Provide the (x, y) coordinate of the cell's center where the given text is located.  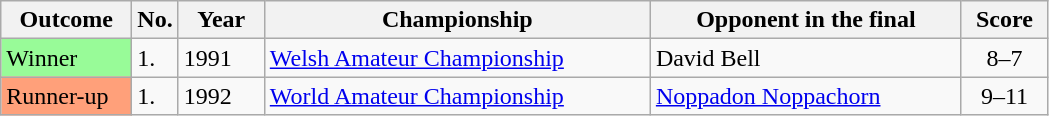
Welsh Amateur Championship (457, 58)
World Amateur Championship (457, 96)
1992 (221, 96)
Score (1004, 20)
1991 (221, 58)
Championship (457, 20)
8–7 (1004, 58)
Year (221, 20)
9–11 (1004, 96)
Winner (66, 58)
Opponent in the final (806, 20)
No. (155, 20)
Runner-up (66, 96)
David Bell (806, 58)
Outcome (66, 20)
Noppadon Noppachorn (806, 96)
